Return [x, y] of the center of cell containing provided text 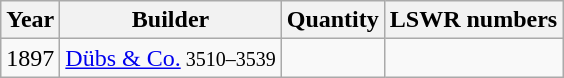
Year [30, 20]
LSWR numbers [473, 20]
Quantity [332, 20]
Builder [170, 20]
Dübs & Co. 3510–3539 [170, 58]
1897 [30, 58]
